Identify which cell holds the provided text, then report its (x, y) central coordinate. 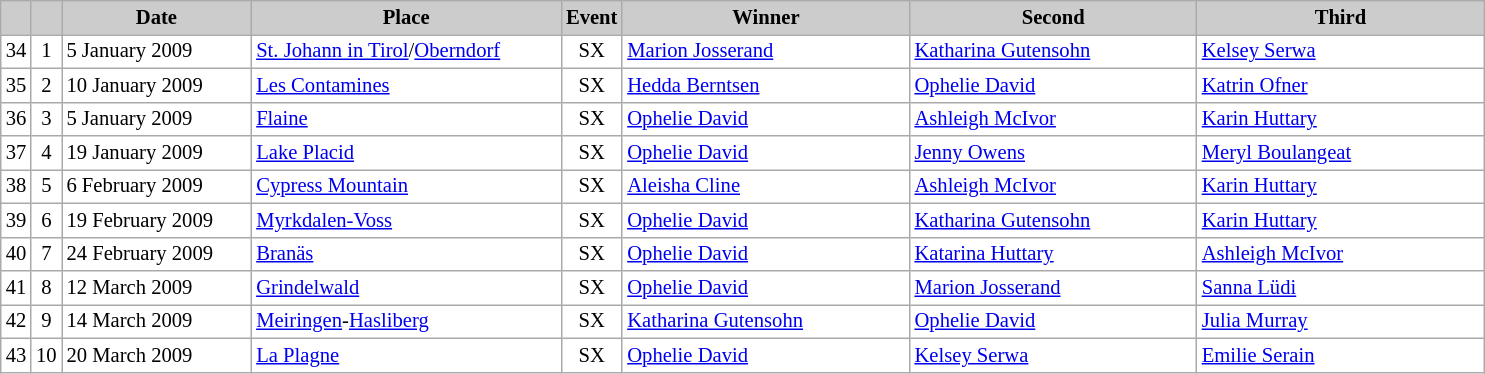
Branäs (406, 254)
19 February 2009 (157, 220)
Jenny Owens (1054, 153)
Les Contamines (406, 85)
Meryl Boulangeat (1340, 153)
35 (16, 85)
Cypress Mountain (406, 186)
1 (46, 51)
Place (406, 17)
19 January 2009 (157, 153)
Second (1054, 17)
38 (16, 186)
Myrkdalen-Voss (406, 220)
39 (16, 220)
34 (16, 51)
37 (16, 153)
Julia Murray (1340, 321)
10 (46, 355)
10 January 2009 (157, 85)
Date (157, 17)
5 (46, 186)
2 (46, 85)
Katrin Ofner (1340, 85)
Sanna Lüdi (1340, 287)
Grindelwald (406, 287)
Emilie Serain (1340, 355)
7 (46, 254)
4 (46, 153)
41 (16, 287)
St. Johann in Tirol/Oberndorf (406, 51)
Hedda Berntsen (766, 85)
9 (46, 321)
24 February 2009 (157, 254)
6 (46, 220)
Meiringen-Hasliberg (406, 321)
3 (46, 119)
Katarina Huttary (1054, 254)
Aleisha Cline (766, 186)
Third (1340, 17)
12 March 2009 (157, 287)
36 (16, 119)
20 March 2009 (157, 355)
8 (46, 287)
42 (16, 321)
Flaine (406, 119)
Event (592, 17)
40 (16, 254)
La Plagne (406, 355)
43 (16, 355)
Lake Placid (406, 153)
14 March 2009 (157, 321)
Winner (766, 17)
6 February 2009 (157, 186)
